Identify which cell holds the provided text, then report its (X, Y) central coordinate. 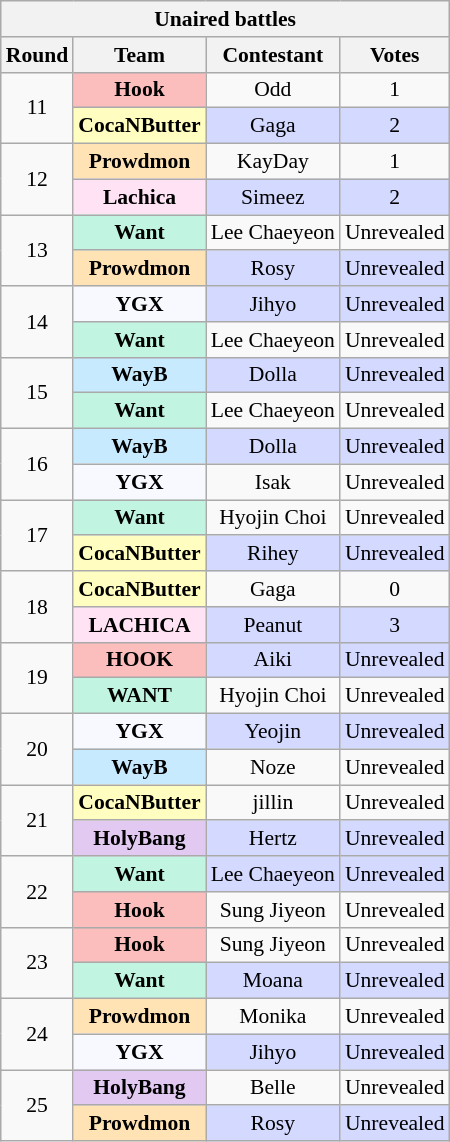
Peanut (273, 625)
0 (395, 589)
12 (38, 180)
22 (38, 892)
3 (395, 625)
15 (38, 392)
Moana (273, 981)
23 (38, 962)
Yeojin (273, 732)
14 (38, 322)
Team (139, 55)
Simeez (273, 197)
11 (38, 108)
Unaired battles (226, 19)
Isak (273, 482)
Odd (273, 90)
Votes (395, 55)
Lachica (139, 197)
24 (38, 1034)
Belle (273, 1088)
Round (38, 55)
21 (38, 820)
Rihey (273, 554)
Monika (273, 1017)
20 (38, 750)
13 (38, 250)
LACHICA (139, 625)
Aiki (273, 660)
19 (38, 678)
KayDay (273, 162)
18 (38, 606)
Noze (273, 767)
17 (38, 536)
jillin (273, 803)
WANT (139, 696)
Hertz (273, 839)
Contestant (273, 55)
16 (38, 464)
25 (38, 1106)
HOOK (139, 660)
